Identify which cell holds the provided text, then report its [X, Y] central coordinate. 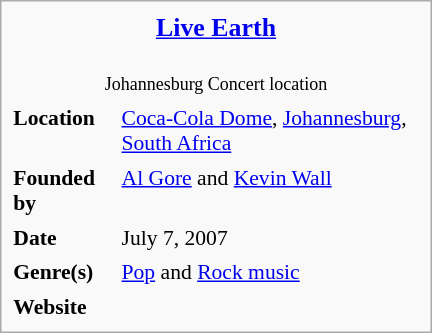
Coca-Cola Dome, Johannesburg, South Africa [270, 130]
Pop and Rock music [270, 272]
Al Gore and Kevin Wall [270, 190]
July 7, 2007 [270, 237]
Live Earth [216, 28]
Website [63, 306]
Location [63, 130]
Date [63, 237]
Founded by [63, 190]
Johannesburg Concert location [216, 83]
Genre(s) [63, 272]
